Determine the [x, y] coordinate at the center of the cell enclosing the given text.  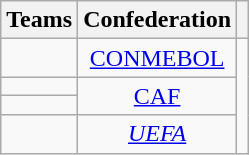
Teams [40, 20]
CAF [158, 96]
CONMEBOL [158, 58]
UEFA [158, 134]
Confederation [158, 20]
